Return (X, Y) of the center of cell containing provided text 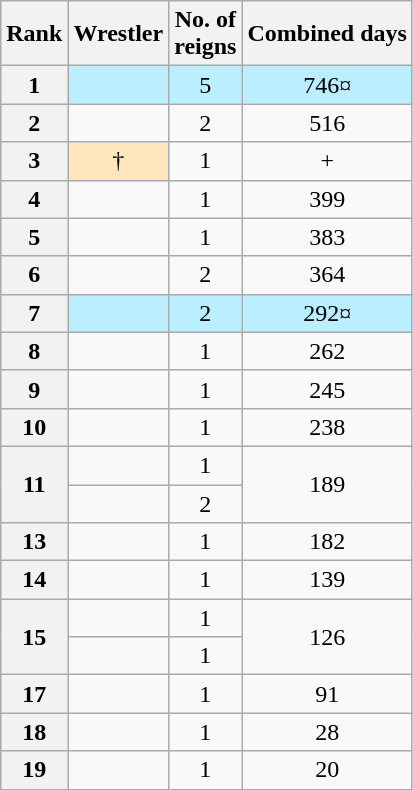
14 (34, 580)
383 (327, 237)
8 (34, 351)
+ (327, 161)
3 (34, 161)
399 (327, 199)
4 (34, 199)
292¤ (327, 313)
15 (34, 637)
No. ofreigns (206, 34)
19 (34, 770)
7 (34, 313)
9 (34, 389)
Wrestler (118, 34)
91 (327, 694)
6 (34, 275)
139 (327, 580)
13 (34, 542)
189 (327, 484)
Rank (34, 34)
11 (34, 484)
† (118, 161)
262 (327, 351)
18 (34, 732)
516 (327, 123)
245 (327, 389)
20 (327, 770)
28 (327, 732)
Combined days (327, 34)
746¤ (327, 85)
126 (327, 637)
10 (34, 427)
238 (327, 427)
364 (327, 275)
17 (34, 694)
182 (327, 542)
